Locate the cell with the specified text and output its [X, Y] center coordinate. 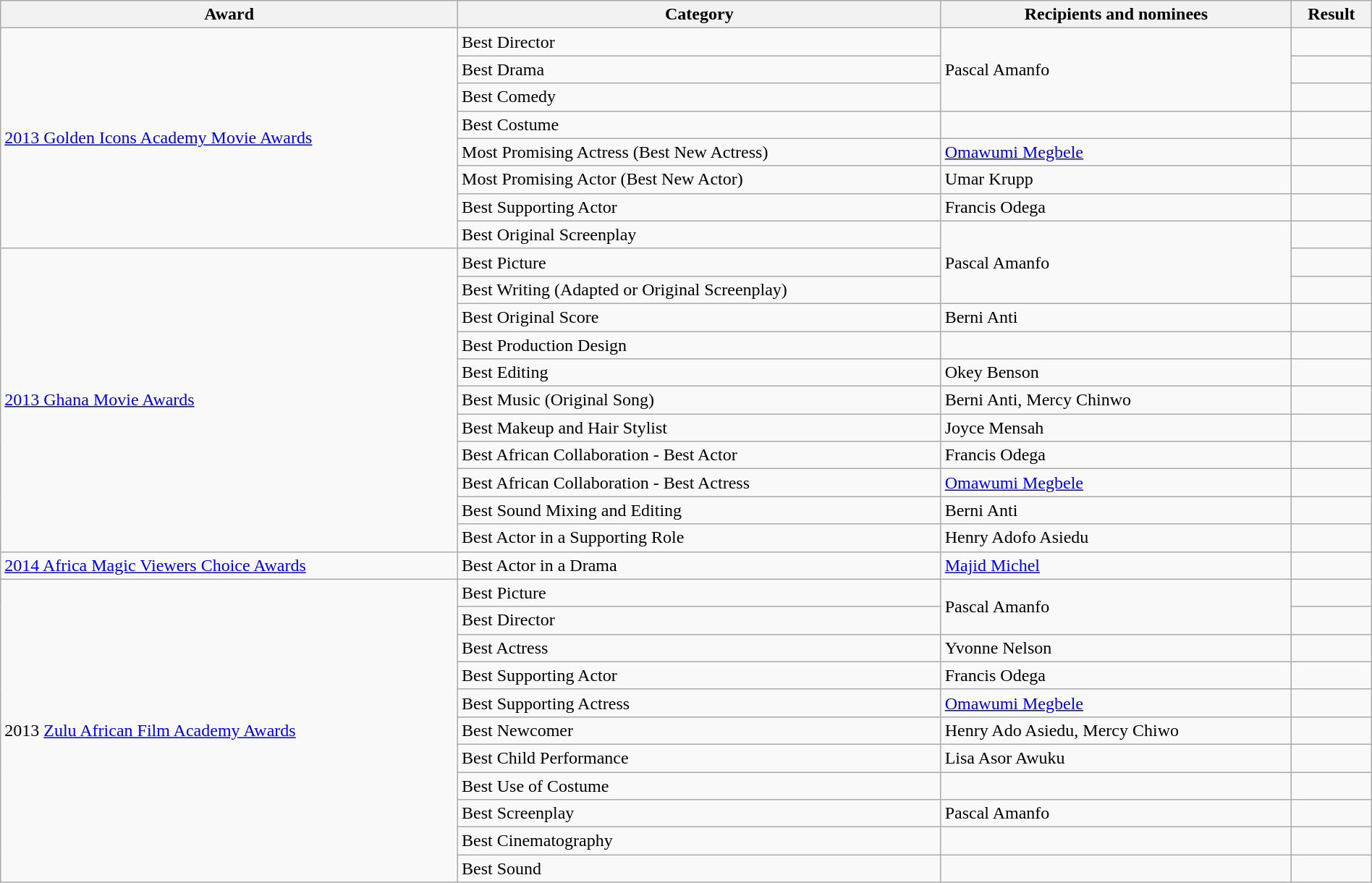
Best Actor in a Drama [700, 565]
Henry Ado Asiedu, Mercy Chiwo [1116, 730]
Best Writing (Adapted or Original Screenplay) [700, 290]
Best Newcomer [700, 730]
Result [1331, 14]
Umar Krupp [1116, 179]
Most Promising Actor (Best New Actor) [700, 179]
Best Editing [700, 373]
Best Production Design [700, 345]
Lisa Asor Awuku [1116, 758]
Best Child Performance [700, 758]
Best Costume [700, 124]
Best Original Score [700, 317]
Award [229, 14]
Best Drama [700, 69]
Okey Benson [1116, 373]
Best Screenplay [700, 814]
Best African Collaboration - Best Actor [700, 455]
2013 Ghana Movie Awards [229, 400]
Best Actress [700, 648]
Best African Collaboration - Best Actress [700, 483]
2013 Zulu African Film Academy Awards [229, 731]
Henry Adofo Asiedu [1116, 538]
Best Use of Costume [700, 785]
2014 Africa Magic Viewers Choice Awards [229, 565]
Best Cinematography [700, 841]
Best Original Screenplay [700, 235]
Most Promising Actress (Best New Actress) [700, 152]
Recipients and nominees [1116, 14]
Best Makeup and Hair Stylist [700, 428]
Joyce Mensah [1116, 428]
2013 Golden Icons Academy Movie Awards [229, 138]
Best Actor in a Supporting Role [700, 538]
Best Comedy [700, 97]
Best Sound [700, 869]
Best Music (Original Song) [700, 400]
Best Supporting Actress [700, 703]
Best Sound Mixing and Editing [700, 510]
Majid Michel [1116, 565]
Category [700, 14]
Berni Anti, Mercy Chinwo [1116, 400]
Yvonne Nelson [1116, 648]
